Scan for the cell matching the given text and deliver its [X, Y] coordinate at center. 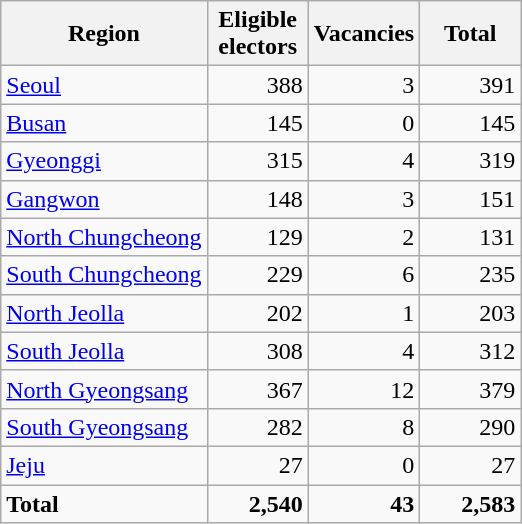
South Chungcheong [104, 275]
43 [364, 503]
Seoul [104, 85]
319 [470, 161]
315 [258, 161]
Region [104, 34]
367 [258, 389]
South Gyeongsang [104, 427]
Gangwon [104, 199]
Jeju [104, 465]
151 [470, 199]
8 [364, 427]
North Gyeongsang [104, 389]
308 [258, 351]
391 [470, 85]
282 [258, 427]
Vacancies [364, 34]
379 [470, 389]
Gyeonggi [104, 161]
2 [364, 237]
235 [470, 275]
North Chungcheong [104, 237]
129 [258, 237]
12 [364, 389]
203 [470, 313]
2,540 [258, 503]
202 [258, 313]
290 [470, 427]
148 [258, 199]
2,583 [470, 503]
312 [470, 351]
North Jeolla [104, 313]
Eligible electors [258, 34]
388 [258, 85]
131 [470, 237]
229 [258, 275]
South Jeolla [104, 351]
6 [364, 275]
1 [364, 313]
Busan [104, 123]
